From the cell containing the given text, extract its center point as [X, Y] coordinate. 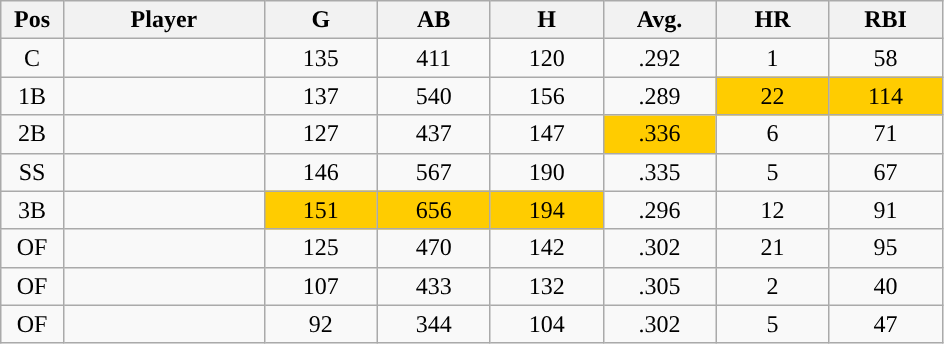
47 [886, 324]
107 [320, 286]
Pos [32, 20]
AB [434, 20]
12 [772, 210]
437 [434, 134]
91 [886, 210]
567 [434, 172]
2B [32, 134]
.289 [660, 96]
433 [434, 286]
21 [772, 248]
22 [772, 96]
127 [320, 134]
92 [320, 324]
H [546, 20]
540 [434, 96]
Player [164, 20]
.336 [660, 134]
146 [320, 172]
137 [320, 96]
.296 [660, 210]
156 [546, 96]
RBI [886, 20]
104 [546, 324]
147 [546, 134]
HR [772, 20]
125 [320, 248]
3B [32, 210]
.305 [660, 286]
344 [434, 324]
194 [546, 210]
2 [772, 286]
SS [32, 172]
71 [886, 134]
G [320, 20]
120 [546, 58]
1B [32, 96]
135 [320, 58]
58 [886, 58]
C [32, 58]
6 [772, 134]
67 [886, 172]
114 [886, 96]
132 [546, 286]
190 [546, 172]
656 [434, 210]
.292 [660, 58]
.335 [660, 172]
470 [434, 248]
411 [434, 58]
142 [546, 248]
1 [772, 58]
40 [886, 286]
151 [320, 210]
Avg. [660, 20]
95 [886, 248]
